Locate the cell with the specified text and output its (X, Y) center coordinate. 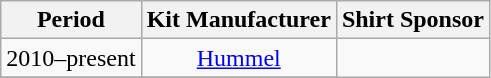
Shirt Sponsor (412, 20)
Period (71, 20)
Kit Manufacturer (238, 20)
2010–present (71, 58)
Hummel (238, 58)
